Scan for the cell matching the given text and deliver its [X, Y] coordinate at center. 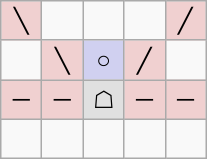
☖ [104, 100]
○ [104, 60]
